Detect which cell encompasses the target text, then output its [x, y] center coordinate. 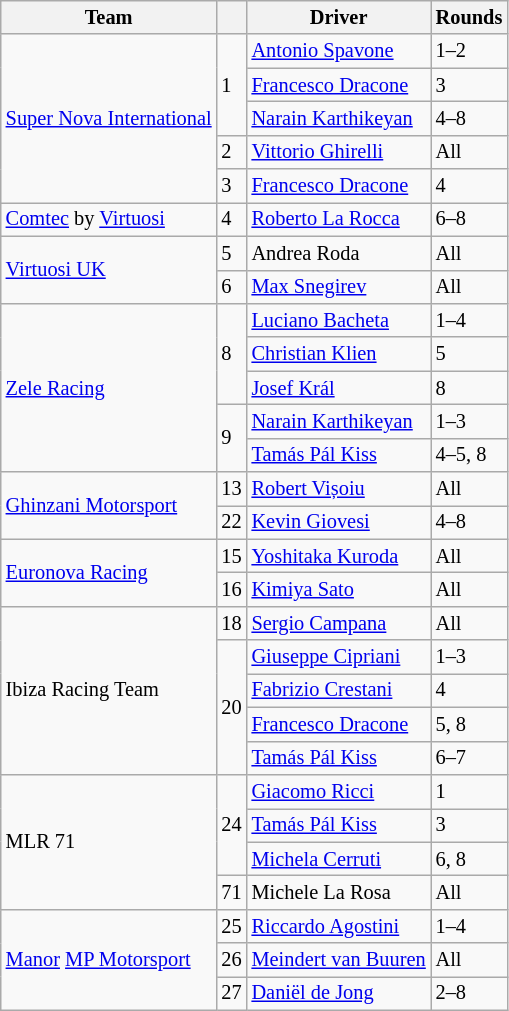
Comtec by Virtuosi [109, 219]
2–8 [470, 993]
6, 8 [470, 859]
Meindert van Buuren [339, 960]
Driver [339, 17]
Roberto La Rocca [339, 219]
Vittorio Ghirelli [339, 152]
Josef Král [339, 388]
18 [232, 623]
6–8 [470, 219]
26 [232, 960]
Daniël de Jong [339, 993]
27 [232, 993]
4–5, 8 [470, 455]
Virtuosi UK [109, 270]
Giacomo Ricci [339, 791]
1–2 [470, 51]
Antonio Spavone [339, 51]
Sergio Campana [339, 623]
MLR 71 [109, 842]
Robert Vișoiu [339, 489]
Christian Klien [339, 354]
20 [232, 708]
24 [232, 824]
Fabrizio Crestani [339, 690]
Zele Racing [109, 387]
Super Nova International [109, 118]
Ghinzani Motorsport [109, 506]
Rounds [470, 17]
13 [232, 489]
Yoshitaka Kuroda [339, 556]
2 [232, 152]
6 [232, 287]
Andrea Roda [339, 253]
Michele La Rosa [339, 892]
Kimiya Sato [339, 589]
25 [232, 926]
16 [232, 589]
Max Snegirev [339, 287]
71 [232, 892]
Michela Cerruti [339, 859]
9 [232, 438]
15 [232, 556]
Ibiza Racing Team [109, 690]
6–7 [470, 758]
Kevin Giovesi [339, 522]
Team [109, 17]
Luciano Bacheta [339, 320]
5, 8 [470, 724]
22 [232, 522]
Giuseppe Cipriani [339, 657]
Riccardo Agostini [339, 926]
Manor MP Motorsport [109, 960]
Euronova Racing [109, 572]
